Find where the given text appears and provide that cell's center as (x, y) coordinate. 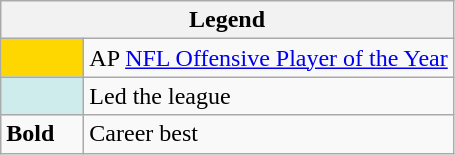
Legend (228, 20)
Bold (42, 134)
Career best (268, 134)
AP NFL Offensive Player of the Year (268, 58)
Led the league (268, 96)
